Capture the cell that displays the provided text and extract its (x, y) central coordinate. 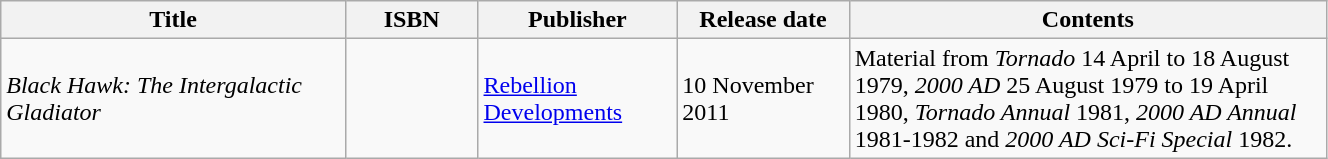
Title (174, 20)
Rebellion Developments (578, 98)
10 November 2011 (763, 98)
Publisher (578, 20)
Contents (1088, 20)
Black Hawk: The Intergalactic Gladiator (174, 98)
ISBN (412, 20)
Release date (763, 20)
